Identify which cell holds the provided text, then report its (x, y) central coordinate. 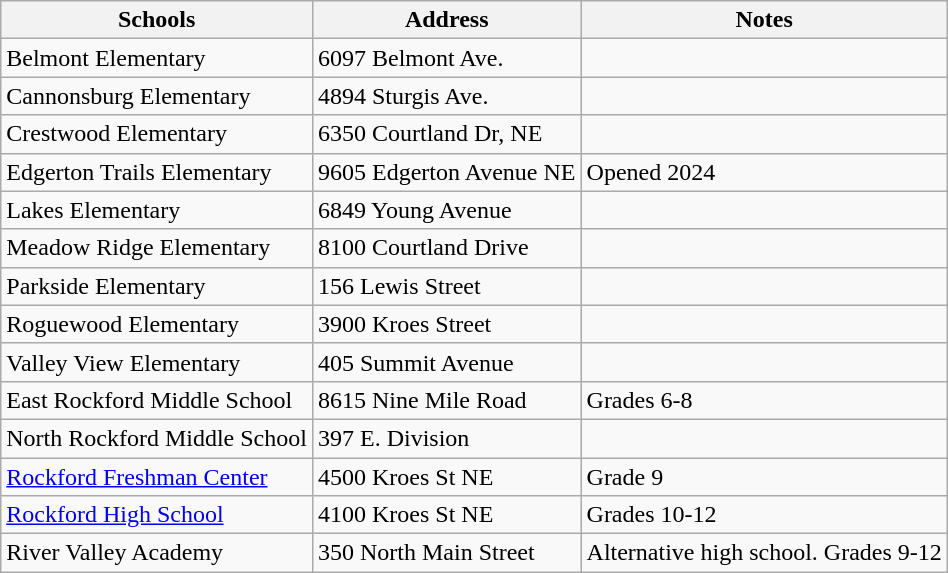
8100 Courtland Drive (446, 248)
Address (446, 20)
East Rockford Middle School (157, 400)
Lakes Elementary (157, 210)
Grades 6-8 (764, 400)
North Rockford Middle School (157, 438)
4894 Sturgis Ave. (446, 96)
3900 Kroes Street (446, 324)
156 Lewis Street (446, 286)
Cannonsburg Elementary (157, 96)
Opened 2024 (764, 172)
Meadow Ridge Elementary (157, 248)
Schools (157, 20)
4100 Kroes St NE (446, 515)
Belmont Elementary (157, 58)
4500 Kroes St NE (446, 477)
Parkside Elementary (157, 286)
6350 Courtland Dr, NE (446, 134)
405 Summit Avenue (446, 362)
Edgerton Trails Elementary (157, 172)
Crestwood Elementary (157, 134)
397 E. Division (446, 438)
Notes (764, 20)
350 North Main Street (446, 553)
6849 Young Avenue (446, 210)
9605 Edgerton Avenue NE (446, 172)
Grade 9 (764, 477)
Grades 10-12 (764, 515)
8615 Nine Mile Road (446, 400)
Rockford Freshman Center (157, 477)
Valley View Elementary (157, 362)
River Valley Academy (157, 553)
Roguewood Elementary (157, 324)
6097 Belmont Ave. (446, 58)
Rockford High School (157, 515)
Alternative high school. Grades 9-12 (764, 553)
